Pinpoint the cell where the given text exists, returning its [x, y] midpoint coordinate. 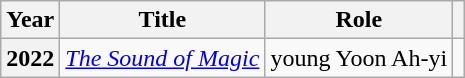
Title [162, 20]
Year [30, 20]
young Yoon Ah-yi [359, 58]
2022 [30, 58]
The Sound of Magic [162, 58]
Role [359, 20]
